Search for the cell housing the specified text and yield its [x, y] center coordinate. 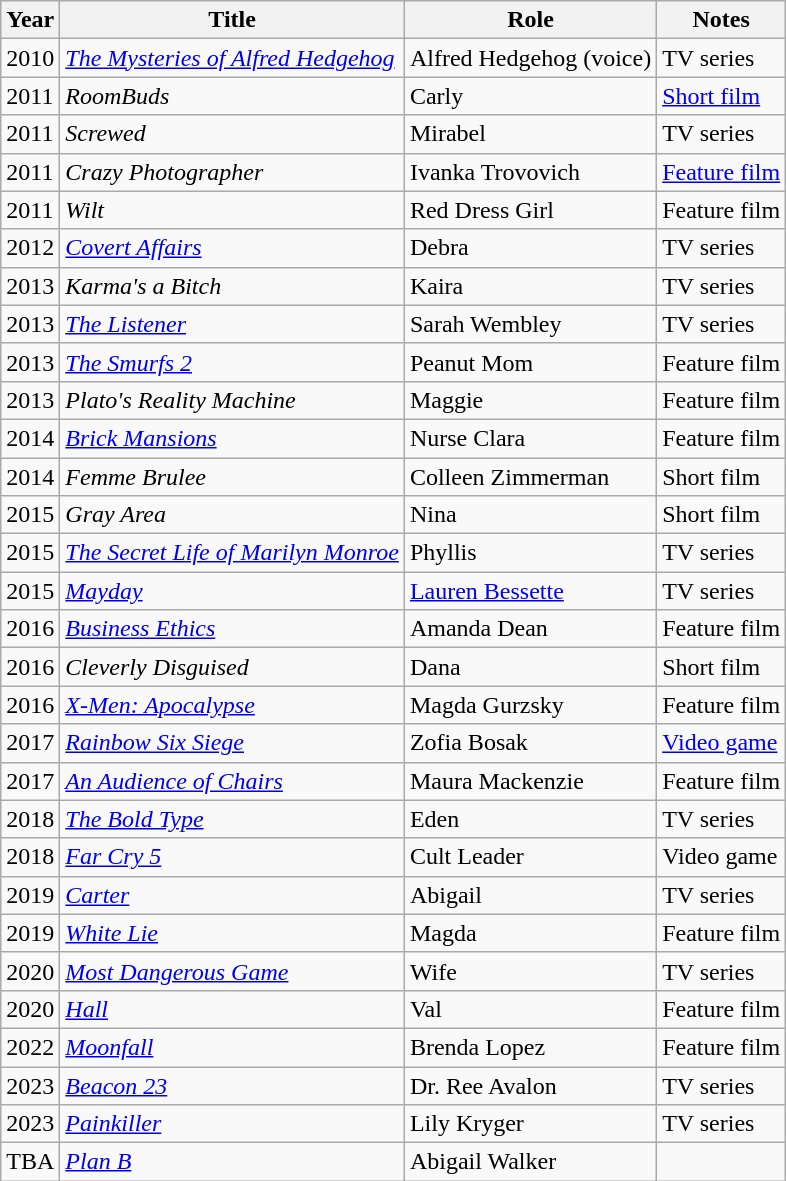
Amanda Dean [530, 629]
2012 [30, 248]
Phyllis [530, 553]
Wilt [232, 210]
Role [530, 20]
Lily Kryger [530, 1124]
2010 [30, 58]
Plan B [232, 1162]
Wife [530, 971]
Notes [722, 20]
Magda Gurzsky [530, 705]
Beacon 23 [232, 1085]
Mayday [232, 591]
The Secret Life of Marilyn Monroe [232, 553]
Magda [530, 933]
TBA [30, 1162]
Business Ethics [232, 629]
Karma's a Bitch [232, 286]
Zofia Bosak [530, 743]
Carter [232, 895]
Title [232, 20]
Most Dangerous Game [232, 971]
Eden [530, 819]
The Bold Type [232, 819]
Mirabel [530, 134]
Sarah Wembley [530, 324]
Lauren Bessette [530, 591]
Maggie [530, 400]
Cleverly Disguised [232, 667]
Maura Mackenzie [530, 781]
Crazy Photographer [232, 172]
White Lie [232, 933]
Colleen Zimmerman [530, 477]
Far Cry 5 [232, 857]
Peanut Mom [530, 362]
Cult Leader [530, 857]
Carly [530, 96]
Val [530, 1009]
Hall [232, 1009]
Alfred Hedgehog (voice) [530, 58]
Red Dress Girl [530, 210]
RoomBuds [232, 96]
Brenda Lopez [530, 1047]
Nurse Clara [530, 438]
Rainbow Six Siege [232, 743]
The Listener [232, 324]
Abigail [530, 895]
Kaira [530, 286]
Femme Brulee [232, 477]
Brick Mansions [232, 438]
X-Men: Apocalypse [232, 705]
Covert Affairs [232, 248]
Abigail Walker [530, 1162]
Dr. Ree Avalon [530, 1085]
Year [30, 20]
The Smurfs 2 [232, 362]
Moonfall [232, 1047]
Painkiller [232, 1124]
The Mysteries of Alfred Hedgehog [232, 58]
Plato's Reality Machine [232, 400]
Screwed [232, 134]
Nina [530, 515]
An Audience of Chairs [232, 781]
Debra [530, 248]
2022 [30, 1047]
Gray Area [232, 515]
Ivanka Trovovich [530, 172]
Dana [530, 667]
